Locate the cell with the specified text and output its (x, y) center coordinate. 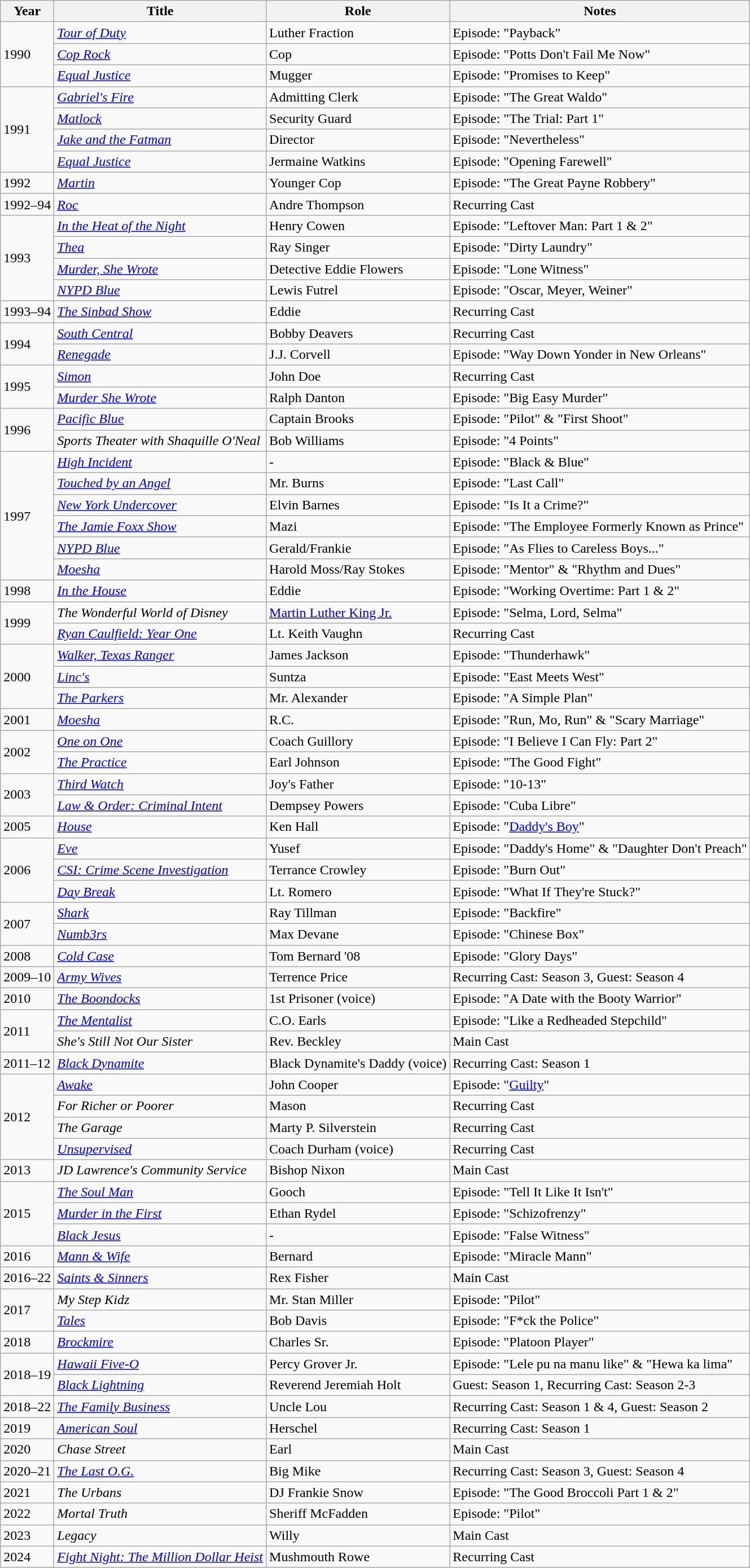
Episode: "Pilot" & "First Shoot" (600, 419)
In the Heat of the Night (160, 226)
Episode: "What If They're Stuck?" (600, 891)
Walker, Texas Ranger (160, 655)
Percy Grover Jr. (358, 1364)
Role (358, 11)
Episode: "Platoon Player" (600, 1342)
My Step Kidz (160, 1299)
Gabriel's Fire (160, 97)
Lt. Romero (358, 891)
Suntza (358, 677)
James Jackson (358, 655)
2018 (27, 1342)
2011–12 (27, 1063)
Episode: "Opening Farewell" (600, 161)
Hawaii Five-O (160, 1364)
Joy's Father (358, 784)
2018–22 (27, 1407)
The Sinbad Show (160, 312)
Ray Tillman (358, 913)
2006 (27, 870)
Mason (358, 1106)
Detective Eddie Flowers (358, 269)
Episode: "As Flies to Careless Boys..." (600, 548)
Episode: "Tell It Like It Isn't" (600, 1192)
South Central (160, 333)
Episode: "Promises to Keep" (600, 76)
1993 (27, 258)
One on One (160, 741)
Max Devane (358, 934)
Security Guard (358, 118)
Recurring Cast: Season 1 & 4, Guest: Season 2 (600, 1407)
Eve (160, 848)
Big Mike (358, 1471)
2015 (27, 1213)
Mr. Burns (358, 483)
J.J. Corvell (358, 355)
Martin Luther King Jr. (358, 612)
The Wonderful World of Disney (160, 612)
Episode: "East Meets West" (600, 677)
2018–19 (27, 1375)
Jermaine Watkins (358, 161)
Episode: "Like a Redheaded Stepchild" (600, 1020)
Elvin Barnes (358, 505)
Mr. Alexander (358, 698)
Episode: "Potts Don't Fail Me Now" (600, 54)
2013 (27, 1170)
John Cooper (358, 1085)
The Urbans (160, 1492)
Sheriff McFadden (358, 1514)
The Boondocks (160, 999)
Jake and the Fatman (160, 140)
Tom Bernard '08 (358, 956)
Episode: "Run, Mo, Run" & "Scary Marriage" (600, 720)
Matlock (160, 118)
Episode: "Big Easy Murder" (600, 398)
Episode: "10-13" (600, 784)
Cop Rock (160, 54)
Terrence Price (358, 977)
Army Wives (160, 977)
Ken Hall (358, 827)
Lt. Keith Vaughn (358, 634)
Mazi (358, 526)
The Garage (160, 1127)
Yusef (358, 848)
Episode: "Oscar, Meyer, Weiner" (600, 290)
2022 (27, 1514)
American Soul (160, 1428)
Mushmouth Rowe (358, 1557)
C.O. Earls (358, 1020)
Episode: "Payback" (600, 33)
Herschel (358, 1428)
Marty P. Silverstein (358, 1127)
Fight Night: The Million Dollar Heist (160, 1557)
Year (27, 11)
Episode: "The Great Waldo" (600, 97)
2007 (27, 923)
Black Dynamite's Daddy (voice) (358, 1063)
In the House (160, 591)
2009–10 (27, 977)
Murder, She Wrote (160, 269)
Episode: "Lele pu na manu like" & "Hewa ka lima" (600, 1364)
John Doe (358, 376)
1992–94 (27, 204)
Earl Johnson (358, 763)
For Richer or Poorer (160, 1106)
Ryan Caulfield: Year One (160, 634)
High Incident (160, 462)
Episode: "Is It a Crime?" (600, 505)
Episode: "Miracle Mann" (600, 1256)
Episode: "Burn Out" (600, 870)
The Parkers (160, 698)
Day Break (160, 891)
Episode: "The Employee Formerly Known as Prince" (600, 526)
Brockmire (160, 1342)
Pacific Blue (160, 419)
Episode: "Cuba Libre" (600, 805)
The Jamie Foxx Show (160, 526)
Chase Street (160, 1450)
Mortal Truth (160, 1514)
Tales (160, 1321)
2011 (27, 1031)
Episode: "Way Down Yonder in New Orleans" (600, 355)
Episode: "Daddy's Boy" (600, 827)
Gooch (358, 1192)
Episode: "Selma, Lord, Selma" (600, 612)
The Family Business (160, 1407)
1993–94 (27, 312)
Episode: "Mentor" & "Rhythm and Dues" (600, 569)
Saints & Sinners (160, 1278)
Willy (358, 1535)
Martin (160, 183)
2021 (27, 1492)
Episode: "The Great Payne Robbery" (600, 183)
2005 (27, 827)
Lewis Futrel (358, 290)
Mr. Stan Miller (358, 1299)
Linc's (160, 677)
2010 (27, 999)
1991 (27, 129)
Episode: "Lone Witness" (600, 269)
Terrance Crowley (358, 870)
Mugger (358, 76)
Black Jesus (160, 1235)
Black Lightning (160, 1385)
Roc (160, 204)
Title (160, 11)
Episode: "F*ck the Police" (600, 1321)
Legacy (160, 1535)
1st Prisoner (voice) (358, 999)
New York Undercover (160, 505)
Andre Thompson (358, 204)
R.C. (358, 720)
Ray Singer (358, 247)
Bobby Deavers (358, 333)
Law & Order: Criminal Intent (160, 805)
Murder She Wrote (160, 398)
The Soul Man (160, 1192)
Coach Guillory (358, 741)
Dempsey Powers (358, 805)
Bernard (358, 1256)
Tour of Duty (160, 33)
She's Still Not Our Sister (160, 1042)
Notes (600, 11)
Shark (160, 913)
1996 (27, 430)
JD Lawrence's Community Service (160, 1170)
The Practice (160, 763)
Episode: "The Trial: Part 1" (600, 118)
Earl (358, 1450)
Bob Williams (358, 441)
Episode: "Schizofrenzy" (600, 1213)
Charles Sr. (358, 1342)
Numb3rs (160, 934)
Murder in the First (160, 1213)
Episode: "A Date with the Booty Warrior" (600, 999)
1998 (27, 591)
Episode: "Working Overtime: Part 1 & 2" (600, 591)
Episode: "The Good Fight" (600, 763)
Touched by an Angel (160, 483)
DJ Frankie Snow (358, 1492)
Rex Fisher (358, 1278)
1994 (27, 344)
Gerald/Frankie (358, 548)
1992 (27, 183)
Episode: "The Good Broccoli Part 1 & 2" (600, 1492)
Sports Theater with Shaquille O'Neal (160, 441)
Episode: "Leftover Man: Part 1 & 2" (600, 226)
Ralph Danton (358, 398)
2003 (27, 795)
The Mentalist (160, 1020)
Episode: "Chinese Box" (600, 934)
Mann & Wife (160, 1256)
2023 (27, 1535)
Ethan Rydel (358, 1213)
Third Watch (160, 784)
Cop (358, 54)
2019 (27, 1428)
2020 (27, 1450)
Episode: "Last Call" (600, 483)
2024 (27, 1557)
Episode: "False Witness" (600, 1235)
Thea (160, 247)
Episode: "Glory Days" (600, 956)
Unsupervised (160, 1149)
Younger Cop (358, 183)
Awake (160, 1085)
Admitting Clerk (358, 97)
2000 (27, 677)
Bob Davis (358, 1321)
Episode: "Backfire" (600, 913)
The Last O.G. (160, 1471)
1999 (27, 623)
2002 (27, 752)
Episode: "Dirty Laundry" (600, 247)
1995 (27, 387)
Luther Fraction (358, 33)
Guest: Season 1, Recurring Cast: Season 2-3 (600, 1385)
Bishop Nixon (358, 1170)
Episode: "Guilty" (600, 1085)
Black Dynamite (160, 1063)
Uncle Lou (358, 1407)
2016–22 (27, 1278)
Renegade (160, 355)
Episode: "Daddy's Home" & "Daughter Don't Preach" (600, 848)
Coach Durham (voice) (358, 1149)
Harold Moss/Ray Stokes (358, 569)
Director (358, 140)
Episode: "Thunderhawk" (600, 655)
Reverend Jeremiah Holt (358, 1385)
Rev. Beckley (358, 1042)
Captain Brooks (358, 419)
2020–21 (27, 1471)
CSI: Crime Scene Investigation (160, 870)
Episode: "Nevertheless" (600, 140)
Episode: "4 Points" (600, 441)
Episode: "I Believe I Can Fly: Part 2" (600, 741)
Henry Cowen (358, 226)
Simon (160, 376)
2017 (27, 1310)
2001 (27, 720)
2008 (27, 956)
House (160, 827)
1990 (27, 54)
2016 (27, 1256)
Episode: "Black & Blue" (600, 462)
Cold Case (160, 956)
Episode: "A Simple Plan" (600, 698)
2012 (27, 1117)
1997 (27, 516)
